Scan for the cell matching the given text and deliver its (X, Y) coordinate at center. 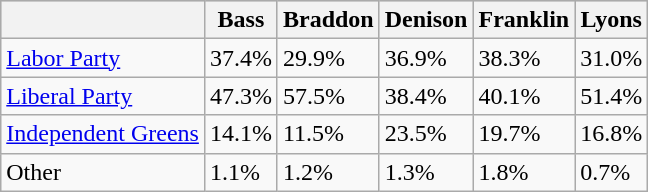
Liberal Party (103, 96)
37.4% (240, 58)
40.1% (524, 96)
Denison (426, 20)
0.7% (612, 172)
51.4% (612, 96)
47.3% (240, 96)
36.9% (426, 58)
38.3% (524, 58)
Other (103, 172)
11.5% (328, 134)
Braddon (328, 20)
Labor Party (103, 58)
14.1% (240, 134)
16.8% (612, 134)
Lyons (612, 20)
Independent Greens (103, 134)
38.4% (426, 96)
1.1% (240, 172)
31.0% (612, 58)
Bass (240, 20)
29.9% (328, 58)
Franklin (524, 20)
23.5% (426, 134)
57.5% (328, 96)
1.3% (426, 172)
1.2% (328, 172)
1.8% (524, 172)
19.7% (524, 134)
